Locate the cell with the specified text and output its (x, y) center coordinate. 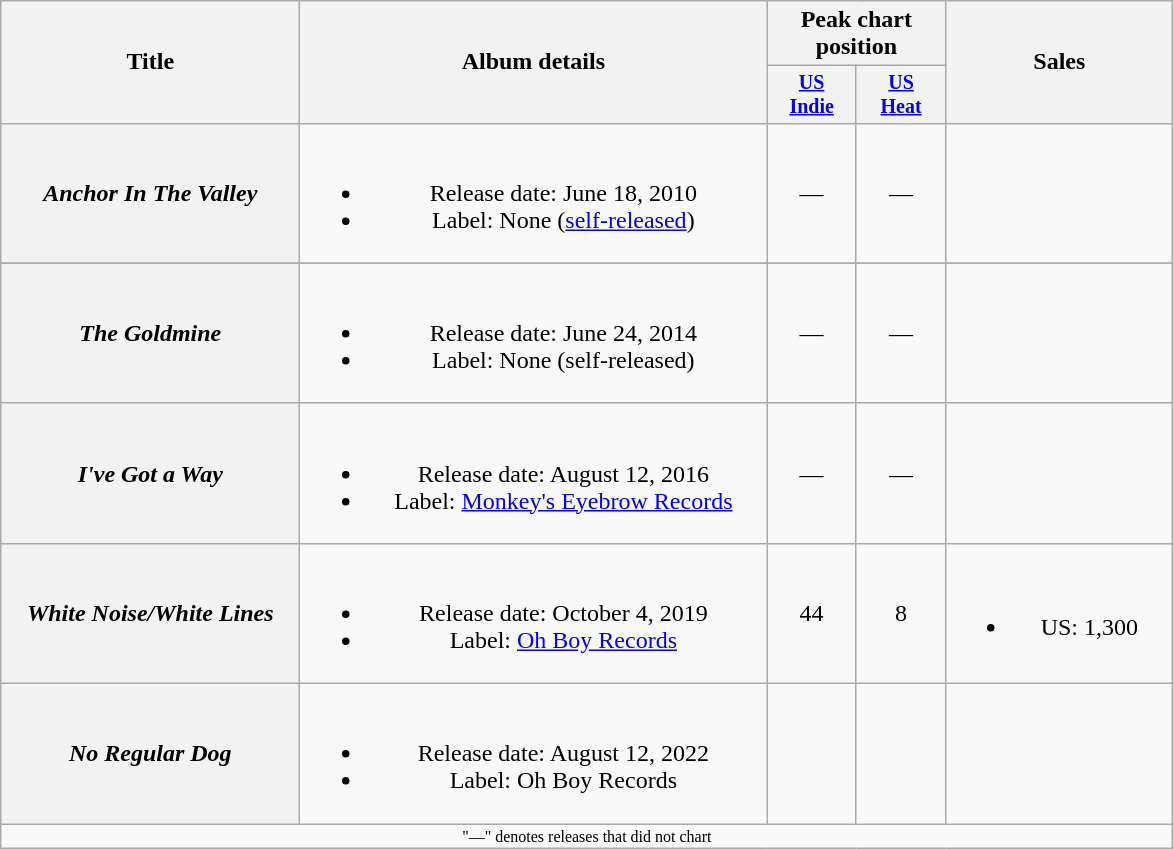
Release date: October 4, 2019Label: Oh Boy Records (534, 613)
Release date: June 24, 2014Label: None (self-released) (534, 333)
Peak chart position (856, 34)
White Noise/White Lines (150, 613)
"—" denotes releases that did not chart (587, 836)
Title (150, 62)
Release date: August 12, 2016Label: Monkey's Eyebrow Records (534, 473)
Release date: August 12, 2022Label: Oh Boy Records (534, 754)
8 (900, 613)
US Heat (900, 94)
US: 1,300 (1060, 613)
Release date: June 18, 2010Label: None (self-released) (534, 193)
44 (812, 613)
The Goldmine (150, 333)
Sales (1060, 62)
No Regular Dog (150, 754)
Anchor In The Valley (150, 193)
Album details (534, 62)
US Indie (812, 94)
I've Got a Way (150, 473)
